Extract the [X, Y] coordinate from the center of the cell holding the provided text.  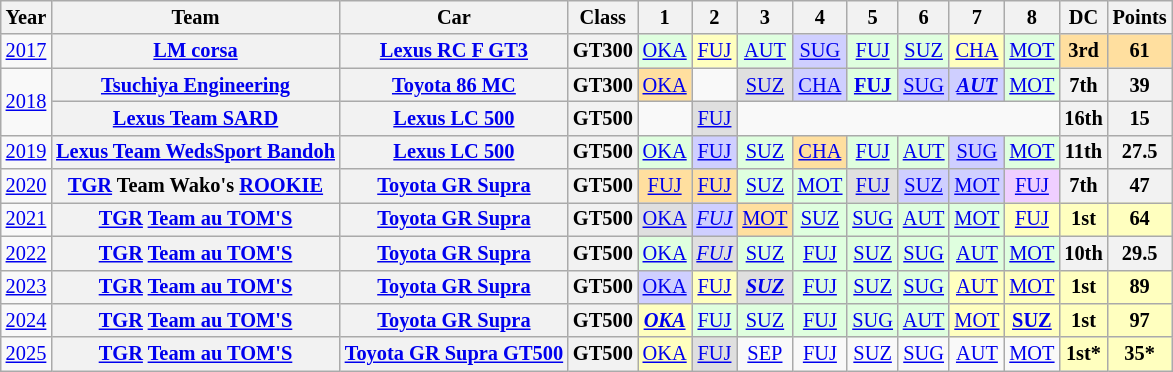
6 [924, 17]
5 [872, 17]
15 [1140, 118]
10th [1083, 253]
2025 [26, 354]
Lexus Team SARD [196, 118]
2017 [26, 51]
Lexus Team WedsSport Bandoh [196, 152]
29.5 [1140, 253]
TGR Team Wako's ROOKIE [196, 186]
Toyota 86 MC [454, 85]
2023 [26, 287]
Car [454, 17]
Year [26, 17]
2019 [26, 152]
89 [1140, 287]
27.5 [1140, 152]
61 [1140, 51]
SEP [764, 354]
1 [665, 17]
Toyota GR Supra GT500 [454, 354]
DC [1083, 17]
39 [1140, 85]
LM corsa [196, 51]
7 [976, 17]
2024 [26, 320]
Points [1140, 17]
Tsuchiya Engineering [196, 85]
8 [1032, 17]
2022 [26, 253]
4 [820, 17]
2018 [26, 102]
97 [1140, 320]
64 [1140, 219]
Team [196, 17]
2 [715, 17]
11th [1083, 152]
16th [1083, 118]
1st* [1083, 354]
3 [764, 17]
Class [603, 17]
2020 [26, 186]
Lexus RC F GT3 [454, 51]
35* [1140, 354]
2021 [26, 219]
47 [1140, 186]
3rd [1083, 51]
